Output the (X, Y) coordinate of the center of the cell containing the given text.  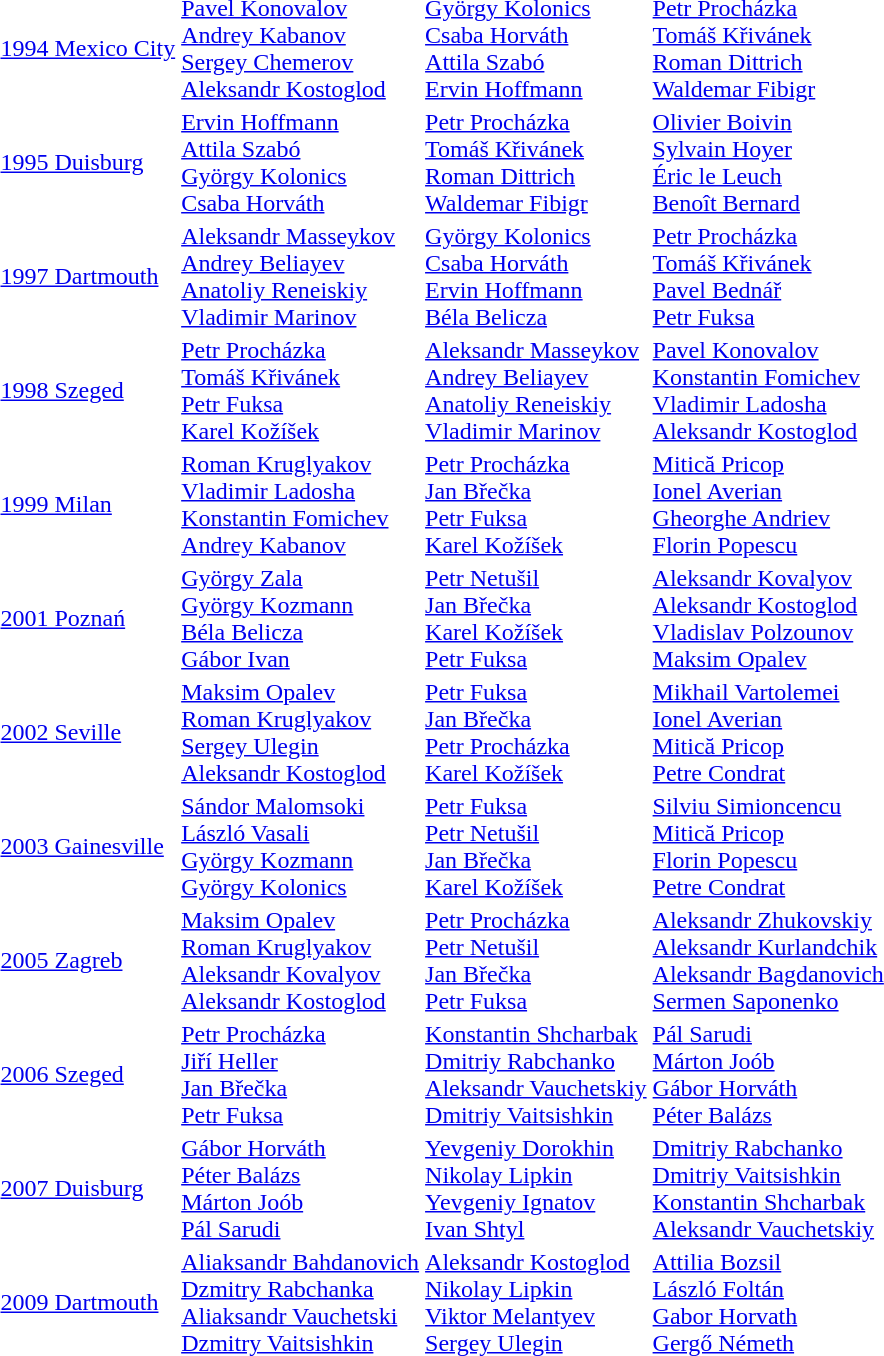
Petr ProcházkaJiří HellerJan BřečkaPetr Fuksa (300, 1074)
György ZalaGyörgy KozmannBéla BeliczaGábor Ivan (300, 618)
Yevgeniy DorokhinNikolay LipkinYevgeniy IgnatovIvan Shtyl (536, 1188)
Gábor HorváthPéter BalázsMárton JoóbPál Sarudi (300, 1188)
Konstantin ShcharbakDmitriy RabchankoAleksandr VauchetskiyDmitriy Vaitsishkin (536, 1074)
Petr FuksaJan BřečkaPetr ProcházkaKarel Kožíšek (536, 732)
Roman KruglyakovVladimir LadoshaKonstantin FomichevAndrey Kabanov (300, 504)
Petr ProcházkaJan BřečkaPetr FuksaKarel Kožíšek (536, 504)
Petr ProcházkaTomáš KřivánekRoman DittrichWaldemar Fibigr (536, 162)
György KolonicsCsaba HorváthErvin HoffmannBéla Belicza (536, 276)
Petr NetušilJan BřečkaKarel KožíšekPetr Fuksa (536, 618)
Sándor MalomsokiLászló VasaliGyörgy KozmannGyörgy Kolonics (300, 846)
Maksim OpalevRoman KruglyakovSergey UleginAleksandr Kostoglod (300, 732)
Petr FuksaPetr NetušilJan BřečkaKarel Kožíšek (536, 846)
Maksim OpalevRoman KruglyakovAleksandr KovalyovAleksandr Kostoglod (300, 960)
Petr ProcházkaPetr NetušilJan BřečkaPetr Fuksa (536, 960)
Petr ProcházkaTomáš KřivánekPetr FuksaKarel Kožíšek (300, 390)
Ervin HoffmannAttila SzabóGyörgy KolonicsCsaba Horváth (300, 162)
